Determine the [x, y] coordinate at the center of the cell enclosing the given text.  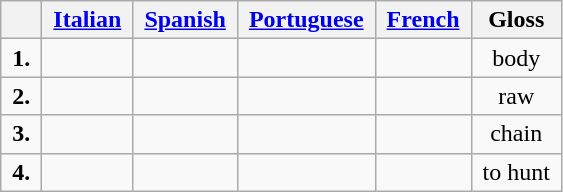
to hunt [516, 172]
Gloss [516, 20]
Italian [88, 20]
chain [516, 134]
3. [22, 134]
raw [516, 96]
Spanish [185, 20]
1. [22, 58]
Portuguese [306, 20]
4. [22, 172]
French [423, 20]
body [516, 58]
2. [22, 96]
